Provide the [x, y] coordinate of the cell's center where the given text is located.  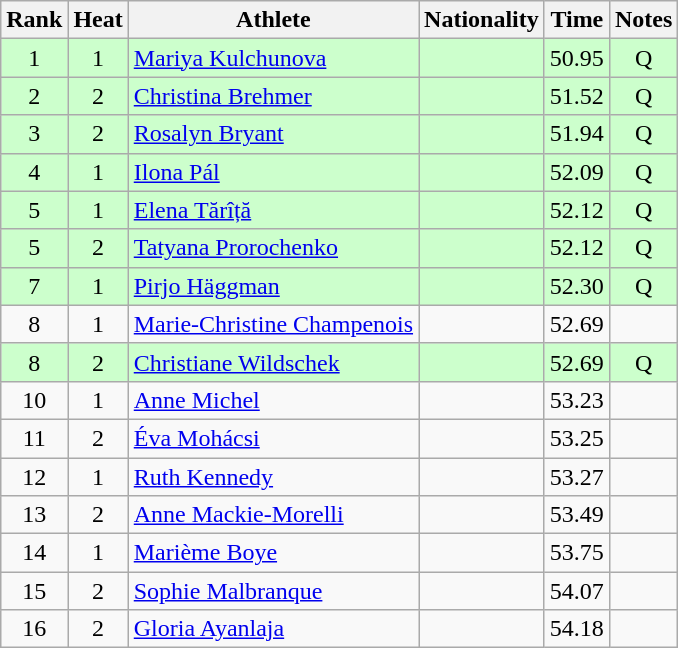
3 [34, 134]
16 [34, 629]
53.27 [576, 477]
Sophie Malbranque [273, 591]
54.18 [576, 629]
4 [34, 172]
Éva Mohácsi [273, 438]
Rank [34, 20]
13 [34, 515]
52.09 [576, 172]
53.49 [576, 515]
Pirjo Häggman [273, 286]
Gloria Ayanlaja [273, 629]
Anne Mackie-Morelli [273, 515]
15 [34, 591]
52.30 [576, 286]
11 [34, 438]
14 [34, 553]
Notes [643, 20]
10 [34, 400]
7 [34, 286]
Marie-Christine Champenois [273, 324]
51.94 [576, 134]
53.75 [576, 553]
Marième Boye [273, 553]
Heat [98, 20]
Athlete [273, 20]
Time [576, 20]
53.25 [576, 438]
Ilona Pál [273, 172]
Mariya Kulchunova [273, 58]
Rosalyn Bryant [273, 134]
50.95 [576, 58]
Anne Michel [273, 400]
Ruth Kennedy [273, 477]
Tatyana Prorochenko [273, 248]
Nationality [482, 20]
Elena Tărîță [273, 210]
51.52 [576, 96]
12 [34, 477]
Christina Brehmer [273, 96]
53.23 [576, 400]
54.07 [576, 591]
Christiane Wildschek [273, 362]
